Provide the [X, Y] coordinate of the cell's center where the given text is located.  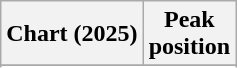
Peakposition [189, 34]
Chart (2025) [72, 34]
